Output the (X, Y) coordinate of the center of the cell containing the given text.  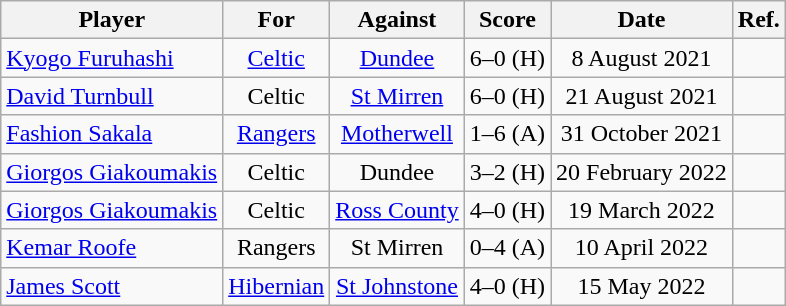
Ross County (397, 210)
St Johnstone (397, 286)
Kyogo Furuhashi (112, 58)
Fashion Sakala (112, 134)
Kemar Roofe (112, 248)
Score (507, 20)
For (276, 20)
20 February 2022 (642, 172)
James Scott (112, 286)
0–4 (A) (507, 248)
3–2 (H) (507, 172)
Against (397, 20)
Motherwell (397, 134)
Player (112, 20)
1–6 (A) (507, 134)
21 August 2021 (642, 96)
19 March 2022 (642, 210)
David Turnbull (112, 96)
8 August 2021 (642, 58)
10 April 2022 (642, 248)
Date (642, 20)
Ref. (758, 20)
15 May 2022 (642, 286)
31 October 2021 (642, 134)
Hibernian (276, 286)
